Pinpoint the cell where the given text exists, returning its (X, Y) midpoint coordinate. 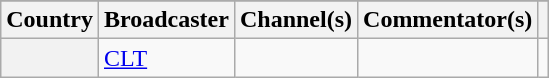
Channel(s) (296, 20)
CLT (166, 58)
Country (50, 20)
Commentator(s) (448, 20)
Broadcaster (166, 20)
